Search for the cell housing the specified text and yield its (x, y) center coordinate. 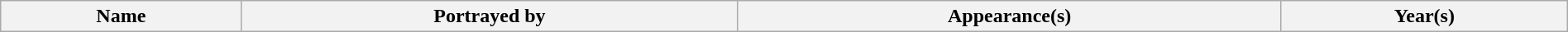
Appearance(s) (1009, 16)
Portrayed by (490, 16)
Year(s) (1424, 16)
Name (121, 16)
